From the cell containing the given text, extract its center point as [x, y] coordinate. 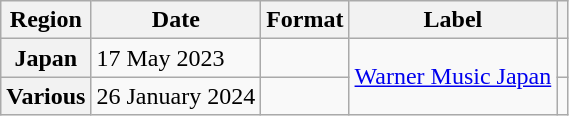
Label [453, 20]
26 January 2024 [176, 96]
Format [305, 20]
Various [46, 96]
Warner Music Japan [453, 77]
Region [46, 20]
Japan [46, 58]
Date [176, 20]
17 May 2023 [176, 58]
